Return [x, y] of the center of cell containing provided text 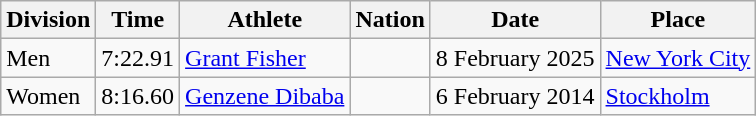
Date [515, 20]
Women [48, 96]
Nation [390, 20]
Division [48, 20]
8:16.60 [138, 96]
6 February 2014 [515, 96]
Athlete [265, 20]
8 February 2025 [515, 58]
Men [48, 58]
Grant Fisher [265, 58]
Time [138, 20]
Stockholm [678, 96]
7:22.91 [138, 58]
Place [678, 20]
New York City [678, 58]
Genzene Dibaba [265, 96]
